Search for the cell housing the specified text and yield its (x, y) center coordinate. 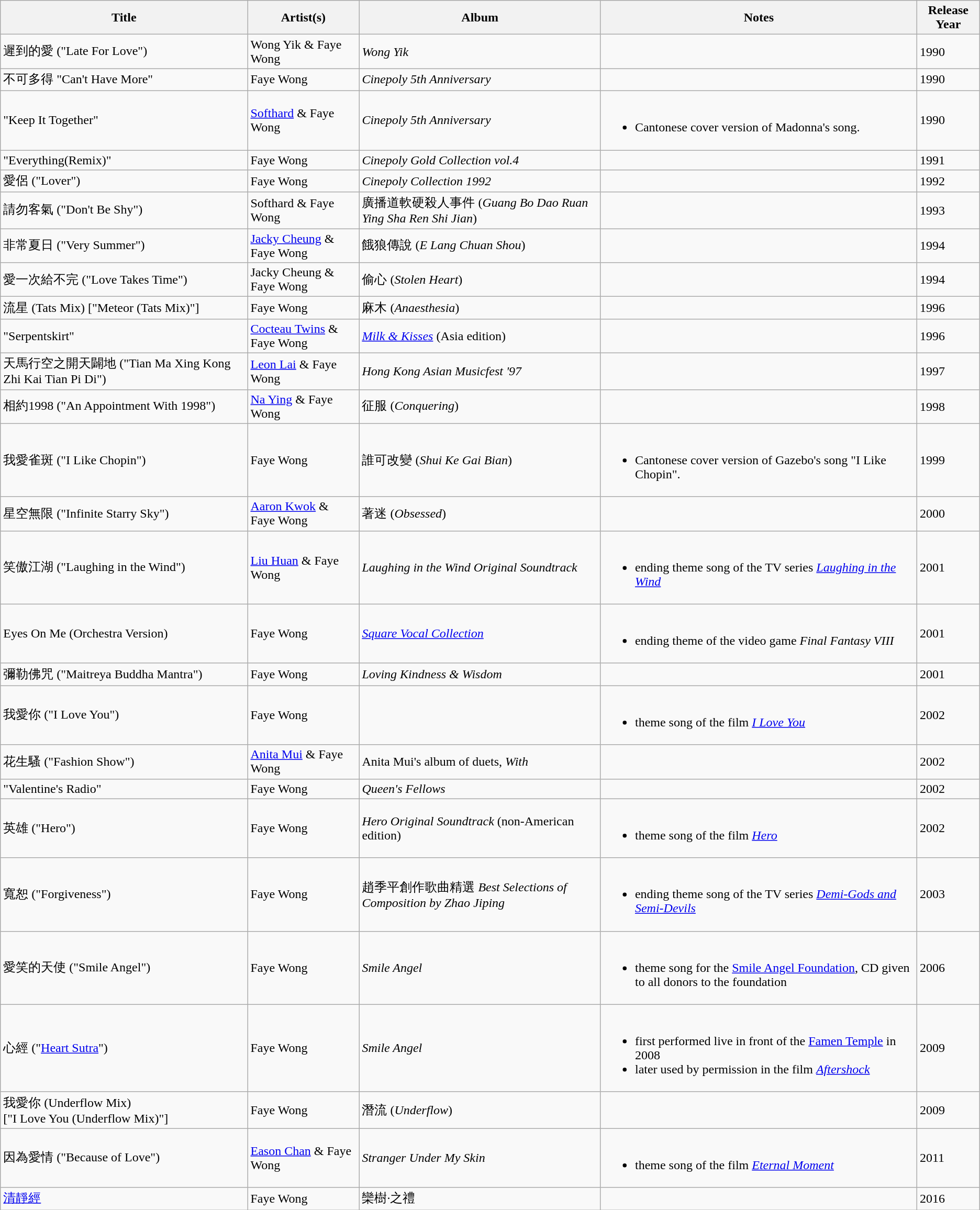
Liu Huan & Faye Wong (304, 567)
Cantonese cover version of Gazebo's song "I Like Chopin". (759, 460)
Title (124, 18)
Cantonese cover version of Madonna's song. (759, 120)
愛笑的天使 ("Smile Angel") (124, 968)
不可多得 "Can't Have More" (124, 80)
Eyes On Me (Orchestra Version) (124, 633)
著迷 (Obsessed) (480, 514)
ending theme song of the TV series Demi-Gods and Semi-Devils (759, 894)
2006 (948, 968)
2000 (948, 514)
1992 (948, 181)
theme song of the film Eternal Moment (759, 1158)
"Serpentskirt" (124, 336)
ending theme song of the TV series Laughing in the Wind (759, 567)
Anita Mui's album of duets, With (480, 762)
theme song for the Smile Angel Foundation, CD given to all donors to the foundation (759, 968)
Hong Kong Asian Musicfest '97 (480, 371)
Release Year (948, 18)
星空無限 ("Infinite Starry Sky") (124, 514)
請勿客氣 ("Don't Be Shy") (124, 210)
愛一次給不完 ("Love Takes Time") (124, 279)
廣播道軟硬殺人事件 (Guang Bo Dao Ruan Ying Sha Ren Shi Jian) (480, 210)
"Keep It Together" (124, 120)
花生騷 ("Fashion Show") (124, 762)
Album (480, 18)
Cinepoly Gold Collection vol.4 (480, 160)
餓狼傳說 (E Lang Chuan Shou) (480, 246)
偷心 (Stolen Heart) (480, 279)
我愛你 ("I Love You") (124, 715)
趙季平創作歌曲精選 Best Selections of Composition by Zhao Jiping (480, 894)
theme song of the film Hero (759, 828)
Cocteau Twins & Faye Wong (304, 336)
Loving Kindness & Wisdom (480, 674)
Eason Chan & Faye Wong (304, 1158)
1998 (948, 406)
因為愛情 ("Because of Love") (124, 1158)
2011 (948, 1158)
Square Vocal Collection (480, 633)
Laughing in the Wind Original Soundtrack (480, 567)
ending theme of the video game Final Fantasy VIII (759, 633)
Hero Original Soundtrack (non-American edition) (480, 828)
潛流 (Underflow) (480, 1110)
first performed live in front of the Famen Temple in 2008later used by permission in the film Aftershock (759, 1048)
我愛你 (Underflow Mix)["I Love You (Underflow Mix)"] (124, 1110)
Wong Yik (480, 51)
流星 (Tats Mix) ["Meteor (Tats Mix)"] (124, 308)
寬恕 ("Forgiveness") (124, 894)
非常夏日 ("Very Summer") (124, 246)
彌勒佛咒 ("Maitreya Buddha Mantra") (124, 674)
遲到的愛 ("Late For Love") (124, 51)
2016 (948, 1198)
Na Ying & Faye Wong (304, 406)
英雄 ("Hero") (124, 828)
Anita Mui & Faye Wong (304, 762)
心經 ("Heart Sutra") (124, 1048)
"Everything(Remix)" (124, 160)
1999 (948, 460)
Milk & Kisses (Asia edition) (480, 336)
Notes (759, 18)
Artist(s) (304, 18)
Queen's Fellows (480, 789)
麻木 (Anaesthesia) (480, 308)
theme song of the film I Love You (759, 715)
Leon Lai & Faye Wong (304, 371)
笑傲江湖 ("Laughing in the Wind") (124, 567)
清靜經 (124, 1198)
我愛雀斑 ("I Like Chopin") (124, 460)
Aaron Kwok & Faye Wong (304, 514)
征服 (Conquering) (480, 406)
"Valentine's Radio" (124, 789)
Stranger Under My Skin (480, 1158)
相約1998 ("An Appointment With 1998") (124, 406)
1997 (948, 371)
愛侶 ("Lover") (124, 181)
Wong Yik & Faye Wong (304, 51)
誰可改變 (Shui Ke Gai Bian) (480, 460)
1993 (948, 210)
天馬行空之開天闢地 ("Tian Ma Xing Kong Zhi Kai Tian Pi Di") (124, 371)
2003 (948, 894)
1991 (948, 160)
Cinepoly Collection 1992 (480, 181)
欒樹·之禮 (480, 1198)
